Return the [x, y] coordinate for the center point of the cell that contains the specified text.  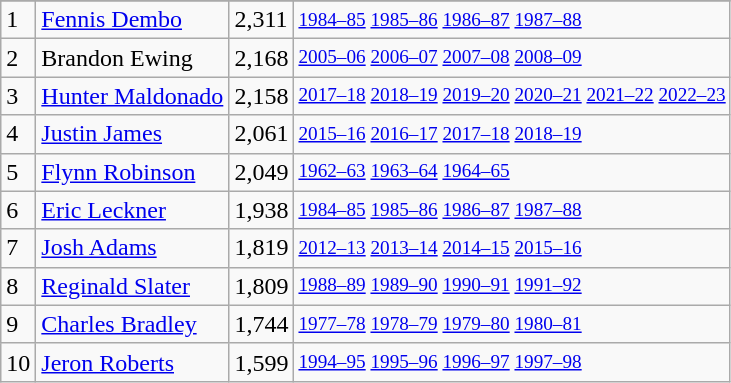
1 [18, 20]
2,168 [262, 58]
Fennis Dembo [132, 20]
Josh Adams [132, 248]
1994–95 1995–96 1996–97 1997–98 [512, 362]
2012–13 2013–14 2014–15 2015–16 [512, 248]
Justin James [132, 134]
3 [18, 96]
1,599 [262, 362]
7 [18, 248]
5 [18, 172]
1977–78 1978–79 1979–80 1980–81 [512, 324]
Hunter Maldonado [132, 96]
2005–06 2006–07 2007–08 2008–09 [512, 58]
2017–18 2018–19 2019–20 2020–21 2021–22 2022–23 [512, 96]
Charles Bradley [132, 324]
1,819 [262, 248]
2,158 [262, 96]
2 [18, 58]
2,061 [262, 134]
1,744 [262, 324]
Flynn Robinson [132, 172]
Reginald Slater [132, 286]
2,311 [262, 20]
10 [18, 362]
1962–63 1963–64 1964–65 [512, 172]
1988–89 1989–90 1990–91 1991–92 [512, 286]
4 [18, 134]
8 [18, 286]
1,938 [262, 210]
9 [18, 324]
Jeron Roberts [132, 362]
Brandon Ewing [132, 58]
Eric Leckner [132, 210]
2015–16 2016–17 2017–18 2018–19 [512, 134]
6 [18, 210]
1,809 [262, 286]
2,049 [262, 172]
